Pinpoint the cell where the given text exists, returning its (x, y) midpoint coordinate. 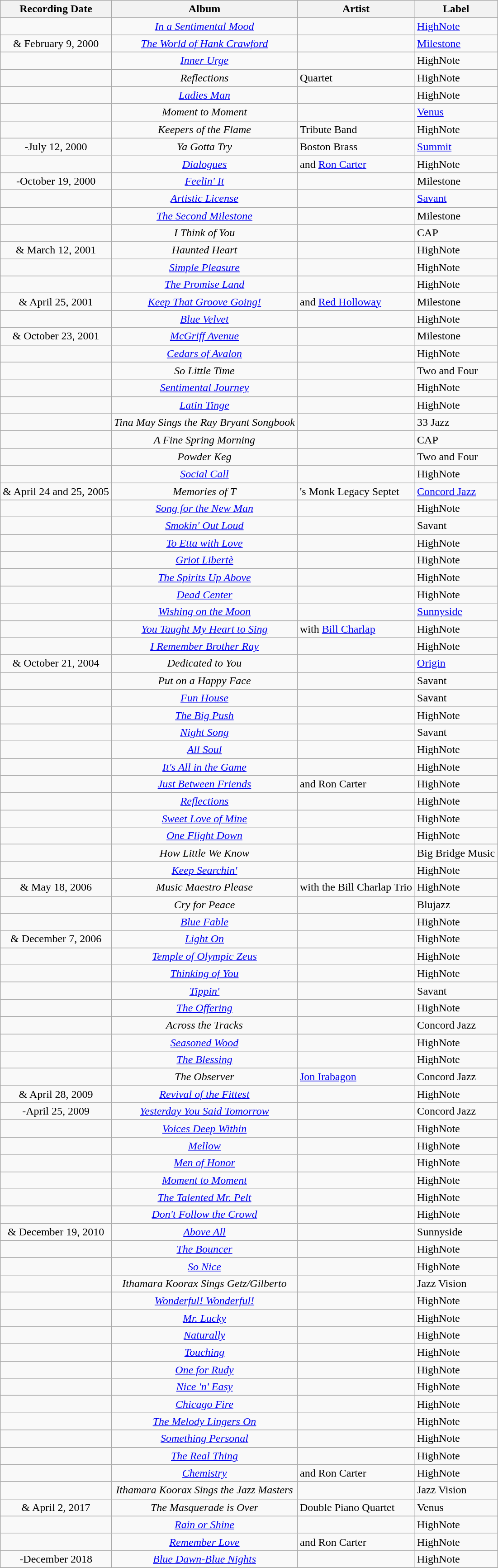
Keep That Groove Going! (204, 302)
Keep Searchin' (204, 870)
Quartet (356, 78)
Inner Urge (204, 61)
Album (204, 9)
Put on a Happy Face (204, 681)
Voices Deep Within (204, 1129)
Just Between Friends (204, 784)
& December 19, 2010 (56, 1232)
Griot Libertè (204, 560)
Haunted Heart (204, 250)
Don't Follow the Crowd (204, 1215)
Powder Keg (204, 457)
Blue Dawn-Blue Nights (204, 1559)
-July 12, 2000 (56, 147)
-April 25, 2009 (56, 1111)
Boston Brass (356, 147)
In a Sentimental Mood (204, 26)
Tina May Sings the Ray Bryant Songbook (204, 422)
Mr. Lucky (204, 1318)
It's All in the Game (204, 767)
I Remember Brother Ray (204, 646)
33 Jazz (456, 422)
Cry for Peace (204, 905)
Recording Date (56, 9)
Big Bridge Music (456, 853)
Music Maestro Please (204, 887)
Chemistry (204, 1473)
The Real Thing (204, 1456)
The Spirits Up Above (204, 577)
-December 2018 (56, 1559)
& April 2, 2017 (56, 1507)
Tippin' (204, 991)
's Monk Legacy Septet (356, 491)
& May 18, 2006 (56, 887)
Ithamara Koorax Sings Getz/Gilberto (204, 1283)
& April 28, 2009 (56, 1094)
Cedars of Avalon (204, 353)
Naturally (204, 1335)
Feelin' It (204, 181)
Artist (356, 9)
with Bill Charlap (356, 629)
Jon Irabagon (356, 1077)
Origin (456, 663)
Song for the New Man (204, 509)
I Think of You (204, 233)
& April 24 and 25, 2005 (56, 491)
Latin Tinge (204, 405)
Rain or Shine (204, 1525)
with the Bill Charlap Trio (356, 887)
Temple of Olympic Zeus (204, 956)
So Nice (204, 1266)
Wonderful! Wonderful! (204, 1301)
Ya Gotta Try (204, 147)
Revival of the Fittest (204, 1094)
Fun House (204, 698)
Dialogues (204, 164)
Sweet Love of Mine (204, 819)
Double Piano Quartet (356, 1507)
Touching (204, 1353)
Social Call (204, 474)
Smokin' Out Loud (204, 526)
How Little We Know (204, 853)
-October 19, 2000 (56, 181)
& October 21, 2004 (56, 663)
& February 9, 2000 (56, 43)
To Etta with Love (204, 543)
You Taught My Heart to Sing (204, 629)
The World of Hank Crawford (204, 43)
One Flight Down (204, 836)
Dead Center (204, 595)
& December 7, 2006 (56, 939)
Night Song (204, 732)
Ithamara Koorax Sings the Jazz Masters (204, 1490)
Chicago Fire (204, 1404)
Men of Honor (204, 1163)
and Red Holloway (356, 302)
Seasoned Wood (204, 1042)
Mellow (204, 1146)
Blue Fable (204, 922)
Blujazz (456, 905)
Above All (204, 1232)
Thinking of You (204, 973)
The Talented Mr. Pelt (204, 1197)
Tribute Band (356, 129)
Simple Pleasure (204, 267)
Nice 'n' Easy (204, 1387)
The Big Push (204, 715)
The Blessing (204, 1060)
The Melody Lingers On (204, 1421)
The Observer (204, 1077)
Sentimental Journey (204, 388)
& March 12, 2001 (56, 250)
& April 25, 2001 (56, 302)
The Promise Land (204, 285)
Yesterday You Said Tomorrow (204, 1111)
Wishing on the Moon (204, 612)
So Little Time (204, 371)
The Second Milestone (204, 216)
Light On (204, 939)
Keepers of the Flame (204, 129)
The Bouncer (204, 1249)
All Soul (204, 749)
Label (456, 9)
Dedicated to You (204, 663)
Remember Love (204, 1542)
One for Rudy (204, 1370)
Across the Tracks (204, 1025)
Summit (456, 147)
Artistic License (204, 198)
McGriff Avenue (204, 336)
& October 23, 2001 (56, 336)
Blue Velvet (204, 319)
Memories of T (204, 491)
Something Personal (204, 1439)
The Masquerade is Over (204, 1507)
Ladies Man (204, 95)
The Offering (204, 1008)
A Fine Spring Morning (204, 439)
